Provide the [X, Y] coordinate of the cell's center where the given text is located.  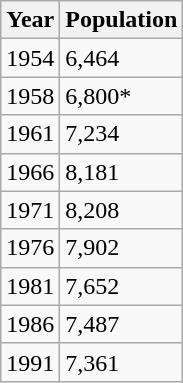
1986 [30, 324]
7,487 [122, 324]
6,464 [122, 58]
1961 [30, 134]
7,652 [122, 286]
1991 [30, 362]
1966 [30, 172]
1976 [30, 248]
7,234 [122, 134]
Population [122, 20]
1954 [30, 58]
7,902 [122, 248]
7,361 [122, 362]
8,208 [122, 210]
1958 [30, 96]
8,181 [122, 172]
6,800* [122, 96]
Year [30, 20]
1981 [30, 286]
1971 [30, 210]
